Find where the given text appears and provide that cell's center as (x, y) coordinate. 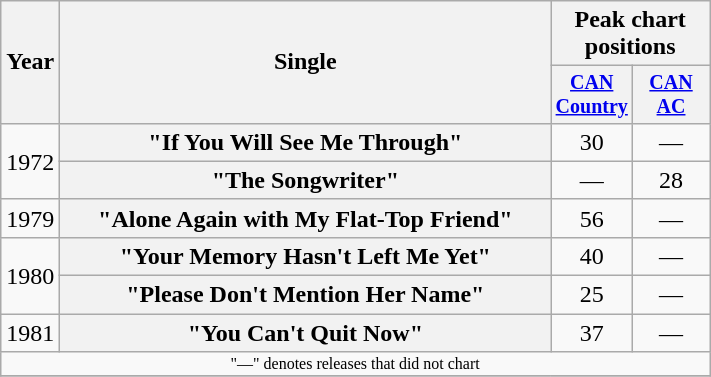
1981 (30, 333)
"Please Don't Mention Her Name" (306, 295)
"Alone Again with My Flat-Top Friend" (306, 218)
CAN Country (592, 94)
1979 (30, 218)
1972 (30, 161)
Year (30, 62)
"If You Will See Me Through" (306, 142)
40 (592, 256)
"The Songwriter" (306, 180)
25 (592, 295)
1980 (30, 275)
56 (592, 218)
CAN AC (672, 94)
"—" denotes releases that did not chart (356, 364)
"Your Memory Hasn't Left Me Yet" (306, 256)
28 (672, 180)
Single (306, 62)
"You Can't Quit Now" (306, 333)
37 (592, 333)
Peak chartpositions (630, 34)
30 (592, 142)
